Return the [X, Y] coordinate for the center point of the cell that contains the specified text.  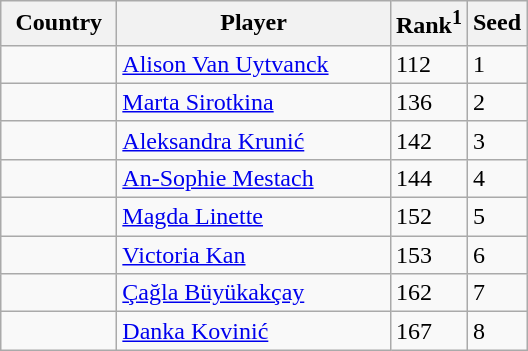
Country [59, 24]
6 [496, 255]
Çağla Büyükakçay [254, 293]
5 [496, 217]
162 [428, 293]
142 [428, 140]
2 [496, 102]
Aleksandra Krunić [254, 140]
136 [428, 102]
167 [428, 331]
Rank1 [428, 24]
Victoria Kan [254, 255]
Alison Van Uytvanck [254, 64]
152 [428, 217]
Seed [496, 24]
An-Sophie Mestach [254, 178]
3 [496, 140]
Danka Kovinić [254, 331]
Marta Sirotkina [254, 102]
8 [496, 331]
4 [496, 178]
Magda Linette [254, 217]
7 [496, 293]
Player [254, 24]
1 [496, 64]
144 [428, 178]
153 [428, 255]
112 [428, 64]
